Return the (x, y) coordinate for the center point of the cell that contains the specified text.  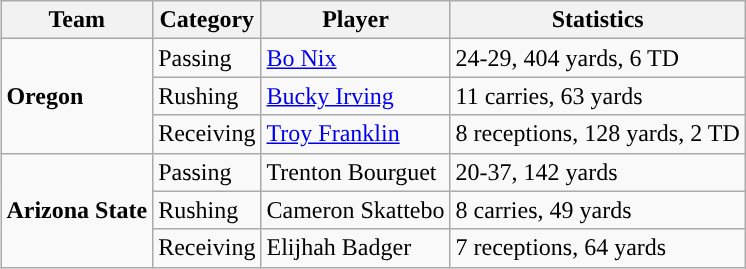
20-37, 142 yards (598, 172)
Oregon (77, 96)
Category (207, 20)
Bo Nix (356, 58)
Trenton Bourguet (356, 172)
Team (77, 20)
11 carries, 63 yards (598, 96)
24-29, 404 yards, 6 TD (598, 58)
Statistics (598, 20)
Elijhah Badger (356, 248)
7 receptions, 64 yards (598, 248)
Bucky Irving (356, 96)
Arizona State (77, 210)
Troy Franklin (356, 134)
Player (356, 20)
8 receptions, 128 yards, 2 TD (598, 134)
Cameron Skattebo (356, 210)
8 carries, 49 yards (598, 210)
